Extract the [X, Y] coordinate from the center of the cell holding the provided text.  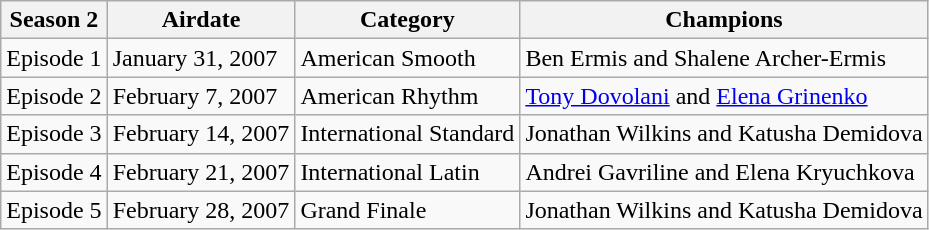
American Rhythm [408, 96]
Episode 1 [54, 58]
American Smooth [408, 58]
Episode 2 [54, 96]
February 14, 2007 [201, 134]
February 28, 2007 [201, 210]
January 31, 2007 [201, 58]
Champions [724, 20]
International Standard [408, 134]
Episode 5 [54, 210]
Category [408, 20]
Andrei Gavriline and Elena Kryuchkova [724, 172]
Airdate [201, 20]
Episode 3 [54, 134]
Ben Ermis and Shalene Archer-Ermis [724, 58]
Tony Dovolani and Elena Grinenko [724, 96]
Grand Finale [408, 210]
Episode 4 [54, 172]
International Latin [408, 172]
February 21, 2007 [201, 172]
Season 2 [54, 20]
February 7, 2007 [201, 96]
